Extract the (x, y) coordinate from the center of the cell holding the provided text.  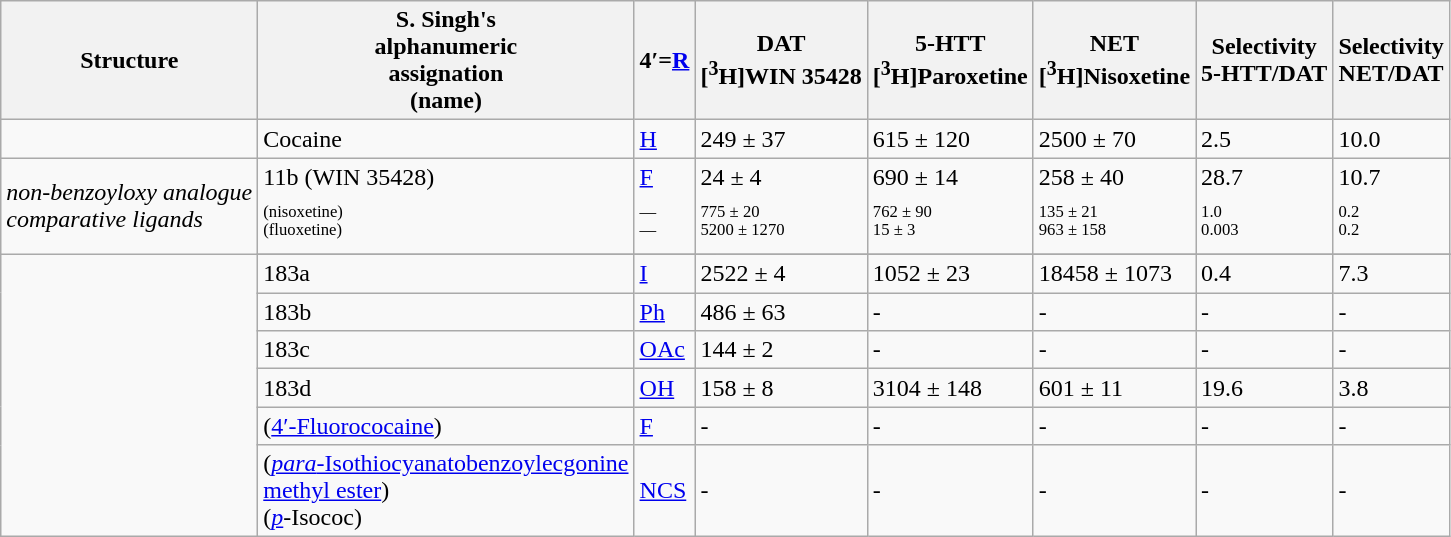
F (664, 426)
(para-Isothiocyanatobenzoylecgoninemethyl ester)(p-Isococ) (446, 491)
7.3 (1391, 274)
2.5 (1264, 139)
11b (WIN 35428)(nisoxetine)(fluoxetine) (446, 206)
4′=R (664, 60)
0.4 (1264, 274)
183a (446, 274)
258 ± 40135 ± 21963 ± 158 (1114, 206)
10.0 (1391, 139)
24 ± 4775 ± 205200 ± 1270 (781, 206)
10.70.20.2 (1391, 206)
S. Singh'salphanumericassignation(name) (446, 60)
2500 ± 70 (1114, 139)
5-HTT[3H]Paroxetine (950, 60)
601 ± 11 (1114, 388)
158 ± 8 (781, 388)
3104 ± 148 (950, 388)
690 ± 14762 ± 9015 ± 3 (950, 206)
3.8 (1391, 388)
2522 ± 4 (781, 274)
Selectivity5-HTT/DAT (1264, 60)
NET[3H]Nisoxetine (1114, 60)
19.6 (1264, 388)
486 ± 63 (781, 312)
Ph (664, 312)
I (664, 274)
F—— (664, 206)
(4′-Fluorococaine) (446, 426)
249 ± 37 (781, 139)
DAT[3H]WIN 35428 (781, 60)
144 ± 2 (781, 350)
183c (446, 350)
OAc (664, 350)
1052 ± 23 (950, 274)
28.71.00.003 (1264, 206)
615 ± 120 (950, 139)
Cocaine (446, 139)
H (664, 139)
NCS (664, 491)
183d (446, 388)
183b (446, 312)
Structure (130, 60)
OH (664, 388)
non-benzoyloxy analoguecomparative ligands (130, 206)
SelectivityNET/DAT (1391, 60)
18458 ± 1073 (1114, 274)
